Pinpoint the cell where the given text exists, returning its (x, y) midpoint coordinate. 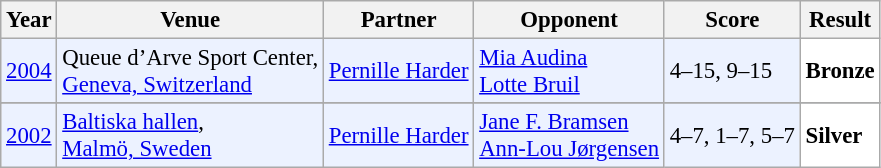
Result (840, 20)
Partner (398, 20)
Baltiska hallen,Malmö, Sweden (190, 136)
Venue (190, 20)
Mia Audina Lotte Bruil (569, 72)
Queue d’Arve Sport Center,Geneva, Switzerland (190, 72)
Score (732, 20)
4–15, 9–15 (732, 72)
Silver (840, 136)
2004 (29, 72)
Bronze (840, 72)
Jane F. Bramsen Ann-Lou Jørgensen (569, 136)
Opponent (569, 20)
4–7, 1–7, 5–7 (732, 136)
Year (29, 20)
2002 (29, 136)
